Provide the (X, Y) coordinate of the cell's center where the given text is located.  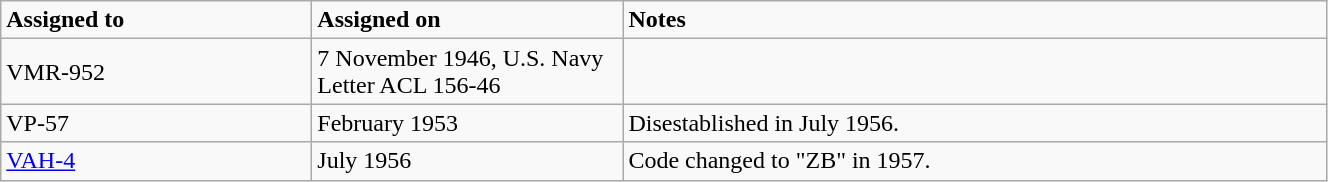
Code changed to "ZB" in 1957. (975, 161)
VMR-952 (156, 72)
Disestablished in July 1956. (975, 123)
VP-57 (156, 123)
Assigned on (468, 20)
July 1956 (468, 161)
7 November 1946, U.S. Navy Letter ACL 156-46 (468, 72)
February 1953 (468, 123)
VAH-4 (156, 161)
Notes (975, 20)
Assigned to (156, 20)
